Detect which cell encompasses the target text, then output its [X, Y] center coordinate. 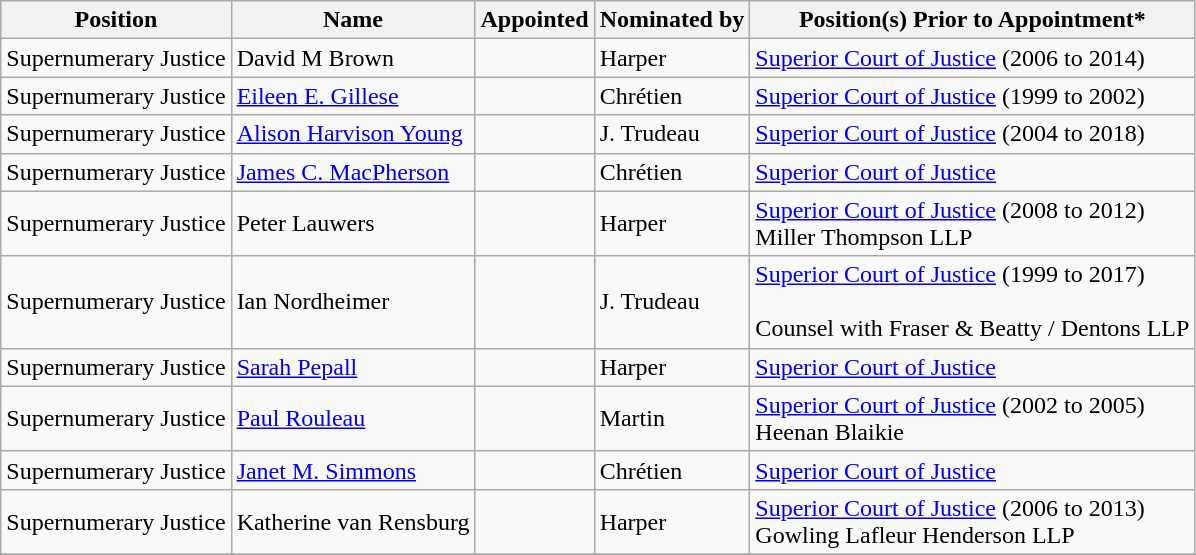
Superior Court of Justice (1999 to 2017)Counsel with Fraser & Beatty / Dentons LLP [972, 302]
Paul Rouleau [353, 418]
Superior Court of Justice (2006 to 2013)Gowling Lafleur Henderson LLP [972, 522]
Superior Court of Justice (2002 to 2005) Heenan Blaikie [972, 418]
Position [116, 20]
James C. MacPherson [353, 172]
Martin [672, 418]
Sarah Pepall [353, 367]
Ian Nordheimer [353, 302]
Appointed [534, 20]
Superior Court of Justice (1999 to 2002) [972, 96]
Name [353, 20]
Superior Court of Justice (2004 to 2018) [972, 134]
Eileen E. Gillese [353, 96]
David M Brown [353, 58]
Janet M. Simmons [353, 470]
Position(s) Prior to Appointment* [972, 20]
Katherine van Rensburg [353, 522]
Nominated by [672, 20]
Alison Harvison Young [353, 134]
Superior Court of Justice (2006 to 2014) [972, 58]
Superior Court of Justice (2008 to 2012) Miller Thompson LLP [972, 224]
Peter Lauwers [353, 224]
